Output the [x, y] coordinate of the center of the cell containing the given text.  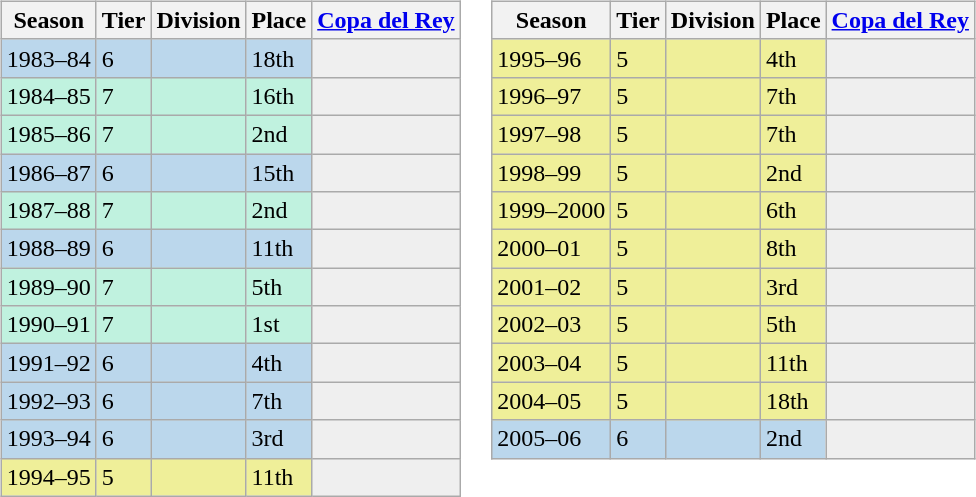
1999–2000 [552, 211]
1996–97 [552, 96]
2003–04 [552, 363]
2001–02 [552, 287]
2000–01 [552, 249]
1984–85 [48, 96]
2002–03 [552, 325]
1995–96 [552, 58]
1983–84 [48, 58]
8th [793, 249]
1988–89 [48, 249]
2004–05 [552, 401]
1992–93 [48, 401]
6th [793, 211]
1991–92 [48, 363]
1997–98 [552, 134]
1994–95 [48, 477]
16th [279, 96]
1st [279, 325]
15th [279, 173]
2005–06 [552, 439]
1985–86 [48, 134]
1989–90 [48, 287]
1986–87 [48, 173]
1987–88 [48, 211]
1998–99 [552, 173]
1993–94 [48, 439]
1990–91 [48, 325]
